Output the [X, Y] coordinate of the center of the cell containing the given text.  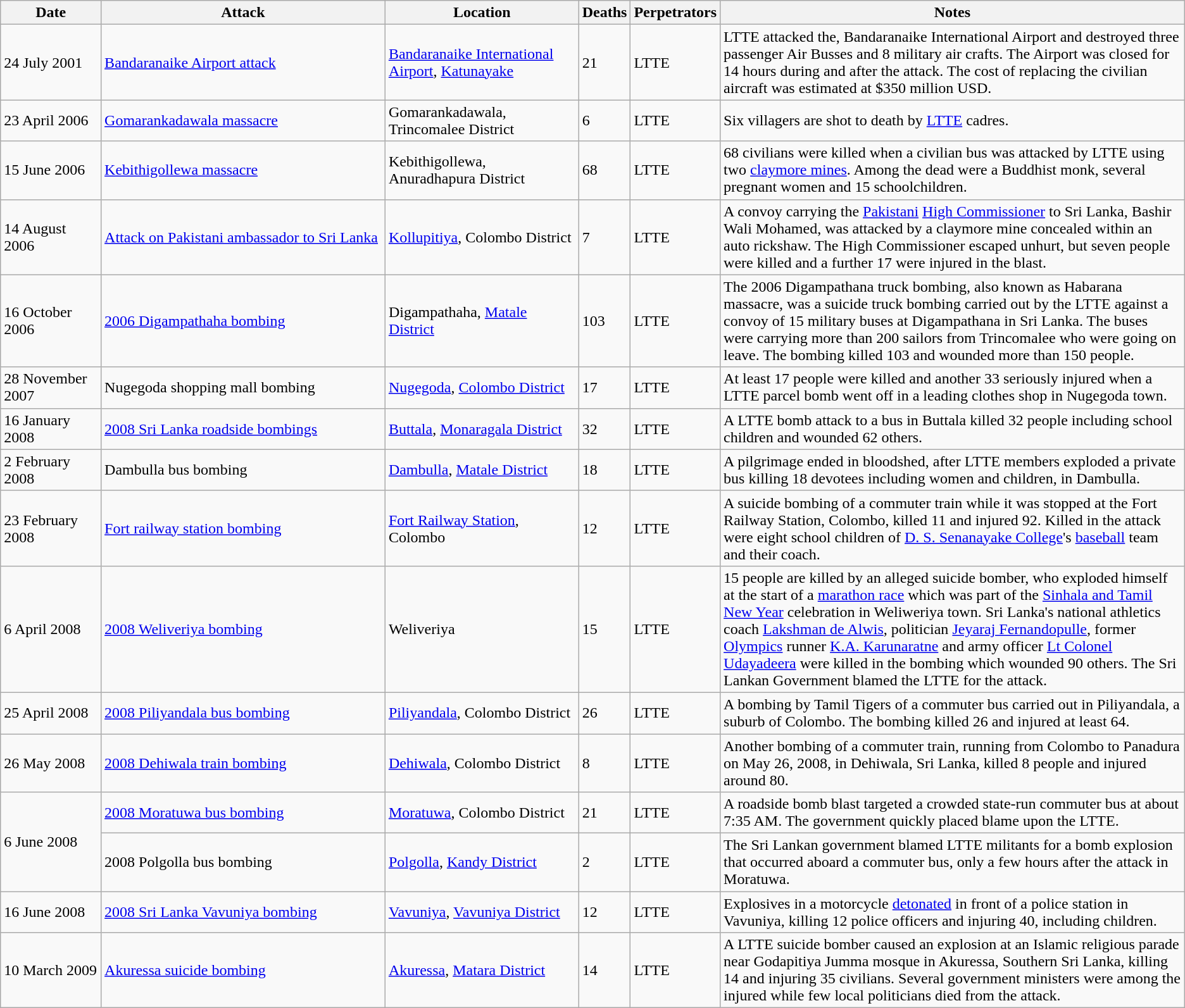
Dambulla, Matale District [482, 470]
23 April 2006 [51, 120]
2008 Polgolla bus bombing [243, 862]
Nugegoda, Colombo District [482, 387]
A pilgrimage ended in bloodshed, after LTTE members exploded a private bus killing 18 devotees including women and children, in Dambulla. [953, 470]
Nugegoda shopping mall bombing [243, 387]
Fort railway station bombing [243, 528]
Another bombing of a commuter train, running from Colombo to Panadura on May 26, 2008, in Dehiwala, Sri Lanka, killed 8 people and injured around 80. [953, 763]
16 October 2006 [51, 321]
Explosives in a motorcycle detonated in front of a police station in Vavuniya, killing 12 police officers and injuring 40, including children. [953, 912]
68 [605, 170]
Six villagers are shot to death by LTTE cadres. [953, 120]
Weliveriya [482, 629]
Akuressa, Matara District [482, 971]
Fort Railway Station, Colombo [482, 528]
14 [605, 971]
Dambulla bus bombing [243, 470]
32 [605, 429]
Akuressa suicide bombing [243, 971]
15 [605, 629]
7 [605, 237]
2 February 2008 [51, 470]
23 February 2008 [51, 528]
17 [605, 387]
6 June 2008 [51, 842]
2 [605, 862]
2008 Sri Lanka roadside bombings [243, 429]
16 January 2008 [51, 429]
Notes [953, 13]
Moratuwa, Colombo District [482, 812]
10 March 2009 [51, 971]
Gomarankadawala, Trincomalee District [482, 120]
2006 Digampathaha bombing [243, 321]
24 July 2001 [51, 62]
Gomarankadawala massacre [243, 120]
14 August 2006 [51, 237]
At least 17 people were killed and another 33 seriously injured when a LTTE parcel bomb went off in a leading clothes shop in Nugegoda town. [953, 387]
Bandaranaike Airport attack [243, 62]
Attack on Pakistani ambassador to Sri Lanka [243, 237]
2008 Dehiwala train bombing [243, 763]
15 June 2006 [51, 170]
Buttala, Monaragala District [482, 429]
2008 Piliyandala bus bombing [243, 712]
Polgolla, Kandy District [482, 862]
A LTTE bomb attack to a bus in Buttala killed 32 people including school children and wounded 62 others. [953, 429]
A roadside bomb blast targeted a crowded state-run commuter bus at about 7:35 AM. The government quickly placed blame upon the LTTE. [953, 812]
26 [605, 712]
Bandaranaike International Airport, Katunayake [482, 62]
Kebithigollewa, Anuradhapura District [482, 170]
26 May 2008 [51, 763]
2008 Weliveriya bombing [243, 629]
Dehiwala, Colombo District [482, 763]
103 [605, 321]
25 April 2008 [51, 712]
6 [605, 120]
Location [482, 13]
Perpetrators [675, 13]
28 November 2007 [51, 387]
2008 Sri Lanka Vavuniya bombing [243, 912]
Date [51, 13]
Kollupitiya, Colombo District [482, 237]
A bombing by Tamil Tigers of a commuter bus carried out in Piliyandala, a suburb of Colombo. The bombing killed 26 and injured at least 64. [953, 712]
18 [605, 470]
Digampathaha, Matale District [482, 321]
Kebithigollewa massacre [243, 170]
16 June 2008 [51, 912]
Attack [243, 13]
6 April 2008 [51, 629]
Piliyandala, Colombo District [482, 712]
8 [605, 763]
Deaths [605, 13]
Vavuniya, Vavuniya District [482, 912]
2008 Moratuwa bus bombing [243, 812]
